Extract the [X, Y] coordinate from the center of the cell holding the provided text.  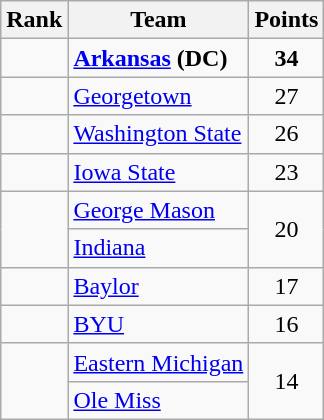
Baylor [158, 286]
Team [158, 20]
16 [286, 324]
Ole Miss [158, 400]
27 [286, 96]
BYU [158, 324]
Arkansas (DC) [158, 58]
14 [286, 381]
Washington State [158, 134]
Georgetown [158, 96]
34 [286, 58]
Iowa State [158, 172]
23 [286, 172]
Eastern Michigan [158, 362]
George Mason [158, 210]
26 [286, 134]
Indiana [158, 248]
Points [286, 20]
Rank [34, 20]
20 [286, 229]
17 [286, 286]
